Return the [x, y] coordinate for the center point of the cell that contains the specified text.  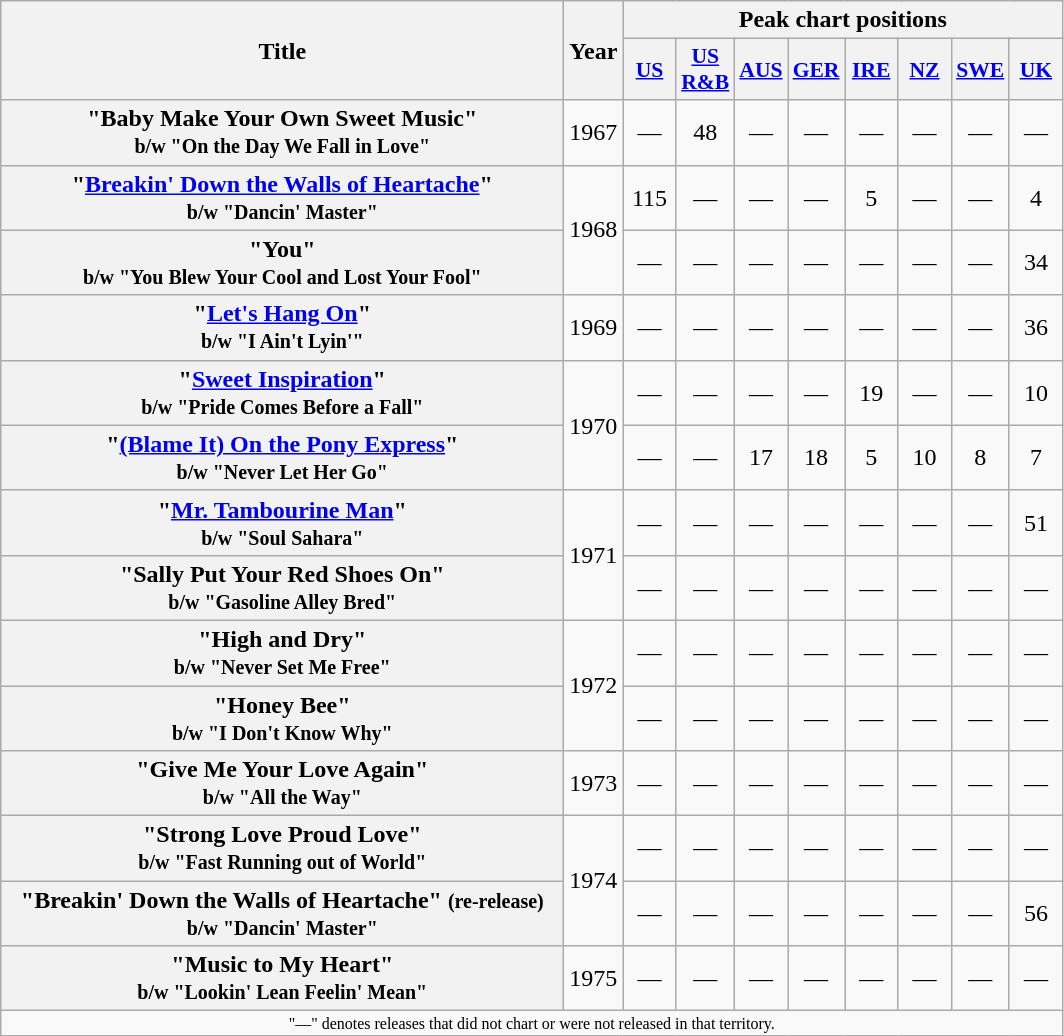
17 [760, 458]
"—" denotes releases that did not chart or were not released in that territory. [532, 1023]
"Sally Put Your Red Shoes On"b/w "Gasoline Alley Bred" [282, 588]
"High and Dry"b/w "Never Set Me Free" [282, 652]
1973 [594, 784]
Year [594, 50]
"Music to My Heart"b/w "Lookin' Lean Feelin' Mean" [282, 978]
1969 [594, 328]
1975 [594, 978]
US [650, 70]
8 [980, 458]
1970 [594, 425]
Title [282, 50]
7 [1036, 458]
US R&B [705, 70]
"Give Me Your Love Again"b/w "All the Way" [282, 784]
34 [1036, 262]
56 [1036, 914]
"(Blame It) On the Pony Express"b/w "Never Let Her Go" [282, 458]
115 [650, 198]
IRE [872, 70]
"Mr. Tambourine Man"b/w "Soul Sahara" [282, 522]
1974 [594, 881]
1968 [594, 230]
AUS [760, 70]
"Sweet Inspiration"b/w "Pride Comes Before a Fall" [282, 392]
"Let's Hang On"b/w "I Ain't Lyin'" [282, 328]
"Breakin' Down the Walls of Heartache" (re-release)b/w "Dancin' Master" [282, 914]
NZ [924, 70]
1971 [594, 555]
UK [1036, 70]
48 [705, 132]
18 [816, 458]
36 [1036, 328]
"Honey Bee"b/w "I Don't Know Why" [282, 718]
19 [872, 392]
GER [816, 70]
SWE [980, 70]
51 [1036, 522]
Peak chart positions [843, 20]
"Strong Love Proud Love"b/w "Fast Running out of World" [282, 848]
1972 [594, 685]
"Breakin' Down the Walls of Heartache"b/w "Dancin' Master" [282, 198]
"Baby Make Your Own Sweet Music"b/w "On the Day We Fall in Love" [282, 132]
"You"b/w "You Blew Your Cool and Lost Your Fool" [282, 262]
1967 [594, 132]
4 [1036, 198]
